Scan for the cell matching the given text and deliver its (X, Y) coordinate at center. 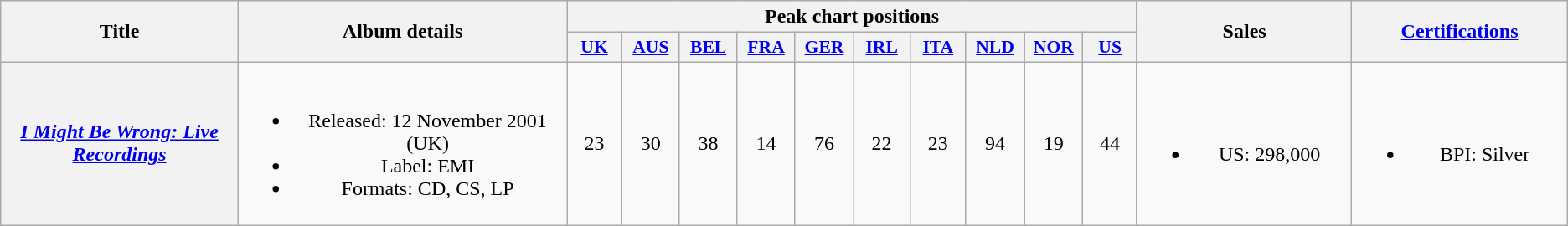
ITA (938, 48)
UK (595, 48)
44 (1110, 143)
IRL (881, 48)
BPI: Silver (1459, 143)
30 (650, 143)
Sales (1245, 32)
Title (120, 32)
Released: 12 November 2001 (UK)Label: EMIFormats: CD, CS, LP (402, 143)
Peak chart positions (853, 17)
BEL (709, 48)
38 (709, 143)
GER (824, 48)
I Might Be Wrong: Live Recordings (120, 143)
Certifications (1459, 32)
NOR (1054, 48)
22 (881, 143)
AUS (650, 48)
19 (1054, 143)
94 (995, 143)
Album details (402, 32)
NLD (995, 48)
FRA (766, 48)
76 (824, 143)
US: 298,000 (1245, 143)
US (1110, 48)
14 (766, 143)
